Find where the given text appears and provide that cell's center as (x, y) coordinate. 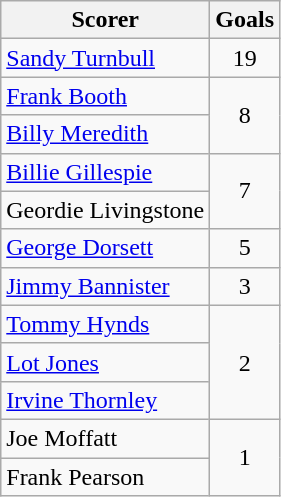
Frank Booth (106, 96)
Geordie Livingstone (106, 210)
3 (245, 286)
Tommy Hynds (106, 324)
Billy Meredith (106, 134)
Joe Moffatt (106, 438)
1 (245, 457)
19 (245, 58)
7 (245, 191)
8 (245, 115)
Scorer (106, 20)
2 (245, 362)
Frank Pearson (106, 477)
Lot Jones (106, 362)
Irvine Thornley (106, 400)
Sandy Turnbull (106, 58)
Goals (245, 20)
Jimmy Bannister (106, 286)
George Dorsett (106, 248)
Billie Gillespie (106, 172)
5 (245, 248)
